For the text-containing cell, return its midpoint in (x, y) coordinate format. 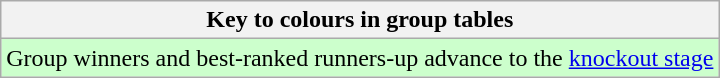
Group winners and best-ranked runners-up advance to the knockout stage (360, 58)
Key to colours in group tables (360, 20)
